Detect which cell encompasses the target text, then output its [x, y] center coordinate. 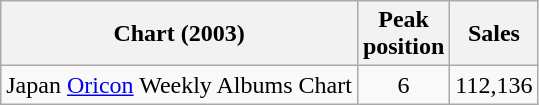
Chart (2003) [180, 34]
6 [403, 85]
Japan Oricon Weekly Albums Chart [180, 85]
Peakposition [403, 34]
112,136 [494, 85]
Sales [494, 34]
